Extract the [X, Y] coordinate from the center of the cell holding the provided text.  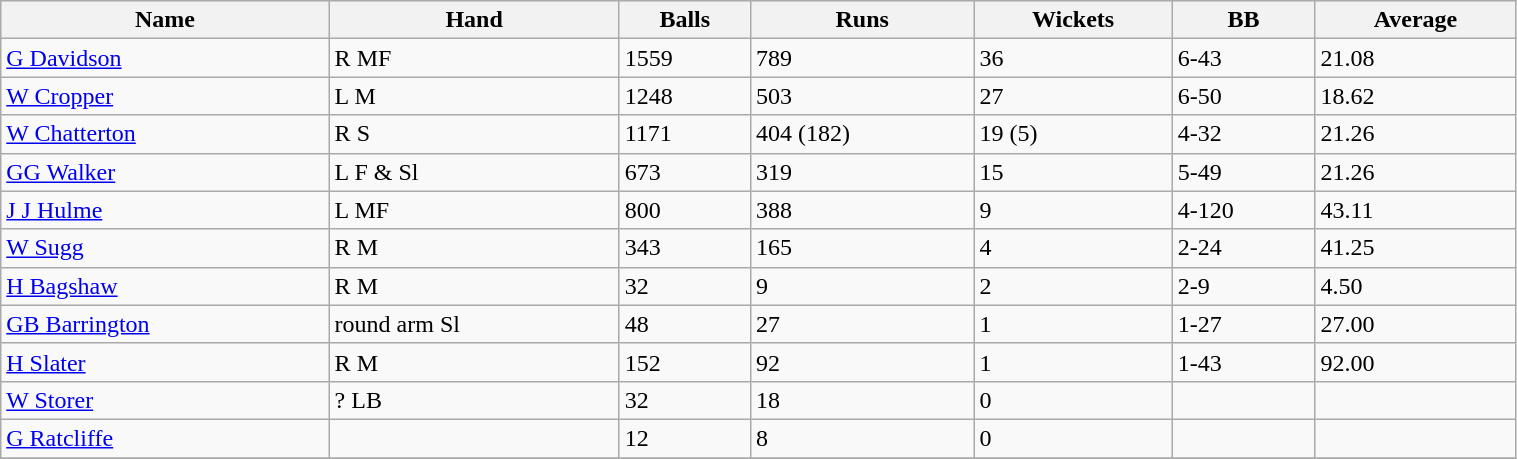
2 [1073, 286]
1-27 [1244, 324]
12 [684, 438]
27.00 [1416, 324]
343 [684, 248]
6-50 [1244, 96]
H Slater [165, 362]
2-24 [1244, 248]
Wickets [1073, 20]
1248 [684, 96]
4-120 [1244, 210]
673 [684, 172]
BB [1244, 20]
Hand [474, 20]
H Bagshaw [165, 286]
GB Barrington [165, 324]
18 [862, 400]
388 [862, 210]
152 [684, 362]
92 [862, 362]
1171 [684, 134]
Average [1416, 20]
W Cropper [165, 96]
R MF [474, 58]
41.25 [1416, 248]
2-9 [1244, 286]
? LB [474, 400]
Balls [684, 20]
319 [862, 172]
5-49 [1244, 172]
92.00 [1416, 362]
789 [862, 58]
800 [684, 210]
18.62 [1416, 96]
G Davidson [165, 58]
1-43 [1244, 362]
6-43 [1244, 58]
4.50 [1416, 286]
L MF [474, 210]
W Storer [165, 400]
21.08 [1416, 58]
4-32 [1244, 134]
W Chatterton [165, 134]
43.11 [1416, 210]
503 [862, 96]
R S [474, 134]
G Ratcliffe [165, 438]
8 [862, 438]
round arm Sl [474, 324]
J J Hulme [165, 210]
W Sugg [165, 248]
L M [474, 96]
15 [1073, 172]
19 (5) [1073, 134]
4 [1073, 248]
Runs [862, 20]
1559 [684, 58]
48 [684, 324]
36 [1073, 58]
404 (182) [862, 134]
L F & Sl [474, 172]
165 [862, 248]
GG Walker [165, 172]
Name [165, 20]
